Identify which cell holds the provided text, then report its [X, Y] central coordinate. 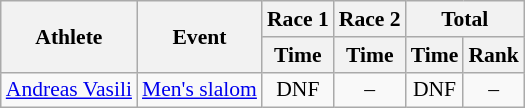
Rank [494, 55]
Total [465, 19]
Men's slalom [200, 90]
Andreas Vasili [69, 90]
Race 2 [370, 19]
Event [200, 36]
Race 1 [298, 19]
Athlete [69, 36]
